From the cell containing the given text, extract its center point as [x, y] coordinate. 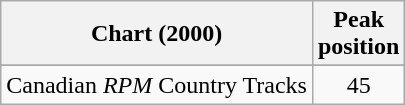
Canadian RPM Country Tracks [157, 85]
Chart (2000) [157, 34]
45 [358, 85]
Peakposition [358, 34]
